Return (x, y) of the center of cell containing provided text 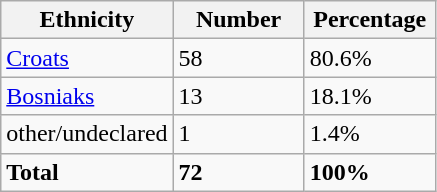
58 (238, 58)
Ethnicity (87, 20)
Percentage (370, 20)
100% (370, 172)
Bosniaks (87, 96)
18.1% (370, 96)
13 (238, 96)
80.6% (370, 58)
Croats (87, 58)
1 (238, 134)
Number (238, 20)
Total (87, 172)
72 (238, 172)
other/undeclared (87, 134)
1.4% (370, 134)
